Find where the given text appears and provide that cell's center as [X, Y] coordinate. 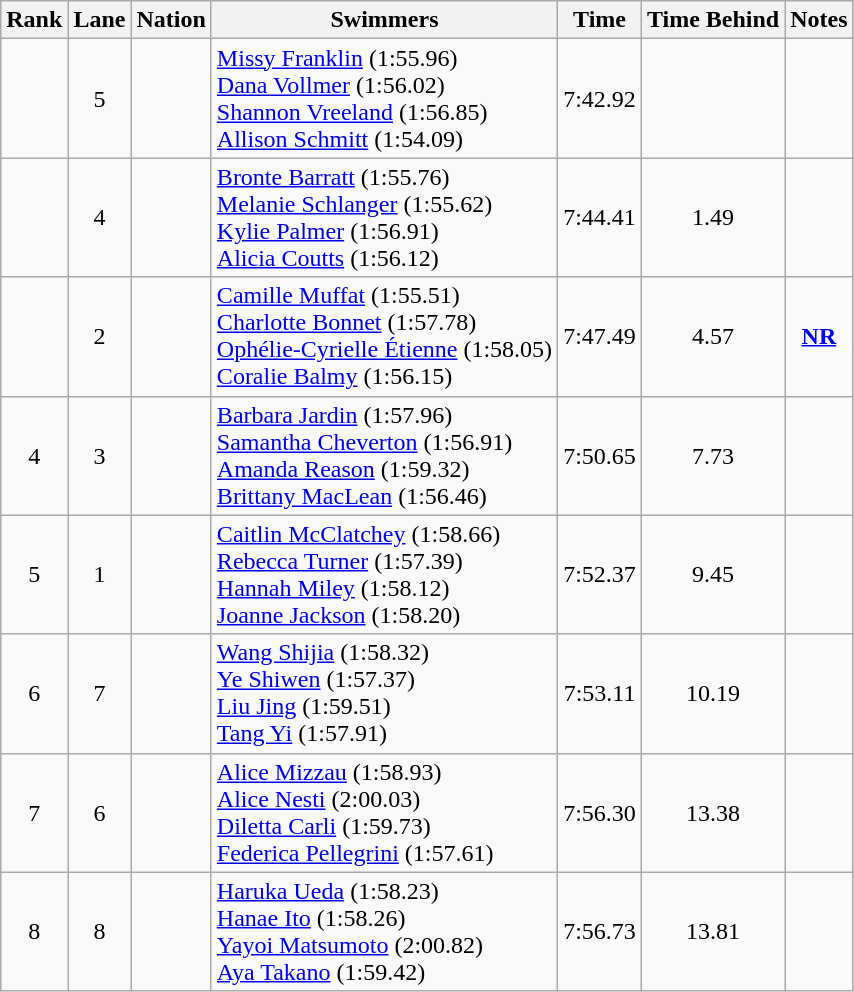
NR [819, 336]
4.57 [712, 336]
Caitlin McClatchey (1:58.66) Rebecca Turner (1:57.39) Hannah Miley (1:58.12) Joanne Jackson (1:58.20) [384, 574]
7:56.73 [600, 932]
7:56.30 [600, 812]
3 [100, 456]
7:42.92 [600, 98]
Rank [34, 20]
Haruka Ueda (1:58.23) Hanae Ito (1:58.26) Yayoi Matsumoto (2:00.82) Aya Takano (1:59.42) [384, 932]
1 [100, 574]
Missy Franklin (1:55.96) Dana Vollmer (1:56.02) Shannon Vreeland (1:56.85) Allison Schmitt (1:54.09) [384, 98]
13.81 [712, 932]
Nation [171, 20]
Lane [100, 20]
Notes [819, 20]
2 [100, 336]
7:53.11 [600, 694]
Bronte Barratt (1:55.76) Melanie Schlanger (1:55.62) Kylie Palmer (1:56.91) Alicia Coutts (1:56.12) [384, 218]
Swimmers [384, 20]
7:52.37 [600, 574]
Barbara Jardin (1:57.96) Samantha Cheverton (1:56.91) Amanda Reason (1:59.32) Brittany MacLean (1:56.46) [384, 456]
Time Behind [712, 20]
7:44.41 [600, 218]
13.38 [712, 812]
7:47.49 [600, 336]
Camille Muffat (1:55.51) Charlotte Bonnet (1:57.78) Ophélie-Cyrielle Étienne (1:58.05) Coralie Balmy (1:56.15) [384, 336]
Time [600, 20]
7:50.65 [600, 456]
Alice Mizzau (1:58.93) Alice Nesti (2:00.03) Diletta Carli (1:59.73) Federica Pellegrini (1:57.61) [384, 812]
Wang Shijia (1:58.32) Ye Shiwen (1:57.37) Liu Jing (1:59.51) Tang Yi (1:57.91) [384, 694]
7.73 [712, 456]
1.49 [712, 218]
10.19 [712, 694]
9.45 [712, 574]
